From the cell containing the given text, extract its center point as (x, y) coordinate. 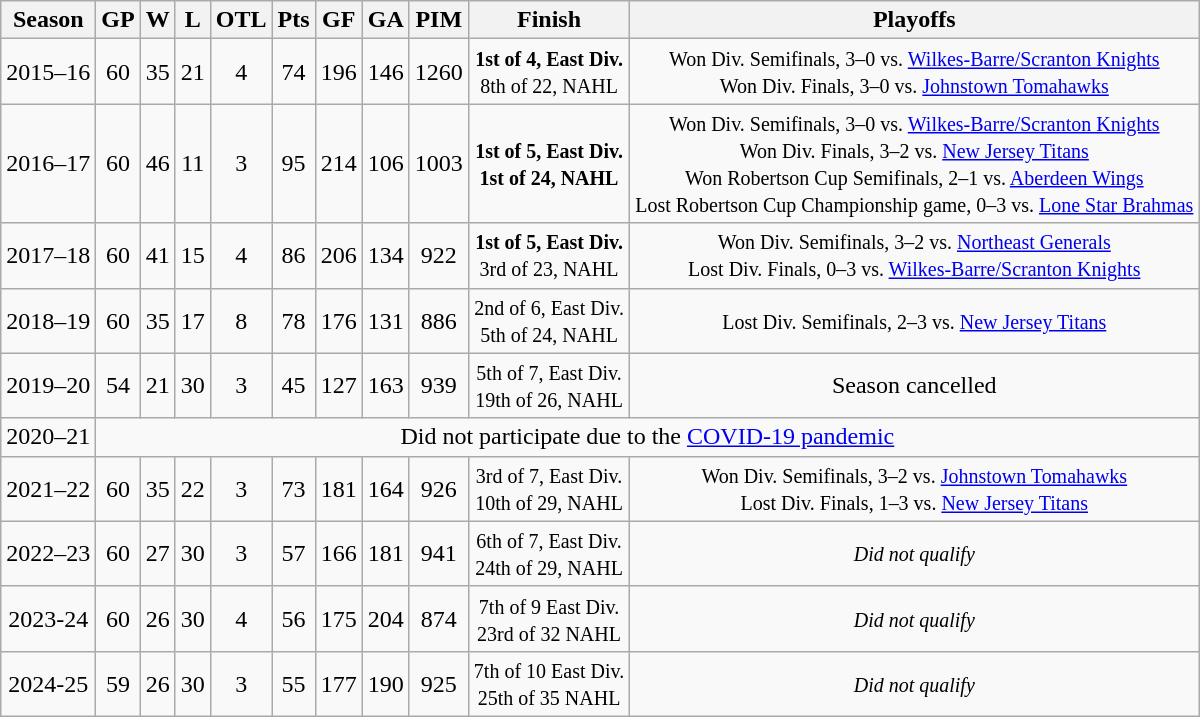
2020–21 (48, 437)
Did not participate due to the COVID-19 pandemic (648, 437)
6th of 7, East Div.24th of 29, NAHL (548, 554)
8 (241, 320)
2017–18 (48, 256)
54 (118, 386)
Won Div. Semifinals, 3–2 vs. Johnstown TomahawksLost Div. Finals, 1–3 vs. New Jersey Titans (914, 488)
939 (438, 386)
2021–22 (48, 488)
175 (338, 618)
GF (338, 20)
59 (118, 684)
55 (294, 684)
134 (386, 256)
OTL (241, 20)
L (192, 20)
7th of 10 East Div.25th of 35 NAHL (548, 684)
2015–16 (48, 72)
7th of 9 East Div.23rd of 32 NAHL (548, 618)
131 (386, 320)
15 (192, 256)
57 (294, 554)
45 (294, 386)
190 (386, 684)
Finish (548, 20)
W (158, 20)
5th of 7, East Div.19th of 26, NAHL (548, 386)
2022–23 (48, 554)
2016–17 (48, 164)
78 (294, 320)
56 (294, 618)
204 (386, 618)
1st of 5, East Div.3rd of 23, NAHL (548, 256)
214 (338, 164)
196 (338, 72)
164 (386, 488)
146 (386, 72)
2nd of 6, East Div.5th of 24, NAHL (548, 320)
86 (294, 256)
176 (338, 320)
2018–19 (48, 320)
11 (192, 164)
1003 (438, 164)
Season (48, 20)
74 (294, 72)
925 (438, 684)
41 (158, 256)
95 (294, 164)
206 (338, 256)
73 (294, 488)
1st of 4, East Div.8th of 22, NAHL (548, 72)
3rd of 7, East Div.10th of 29, NAHL (548, 488)
27 (158, 554)
Pts (294, 20)
2023-24 (48, 618)
1st of 5, East Div.1st of 24, NAHL (548, 164)
874 (438, 618)
166 (338, 554)
22 (192, 488)
GP (118, 20)
922 (438, 256)
926 (438, 488)
Season cancelled (914, 386)
941 (438, 554)
GA (386, 20)
2024-25 (48, 684)
1260 (438, 72)
PIM (438, 20)
2019–20 (48, 386)
Lost Div. Semifinals, 2–3 vs. New Jersey Titans (914, 320)
46 (158, 164)
17 (192, 320)
Won Div. Semifinals, 3–0 vs. Wilkes-Barre/Scranton KnightsWon Div. Finals, 3–0 vs. Johnstown Tomahawks (914, 72)
Playoffs (914, 20)
163 (386, 386)
Won Div. Semifinals, 3–2 vs. Northeast GeneralsLost Div. Finals, 0–3 vs. Wilkes-Barre/Scranton Knights (914, 256)
127 (338, 386)
106 (386, 164)
177 (338, 684)
886 (438, 320)
